Locate the cell with the specified text and output its (X, Y) center coordinate. 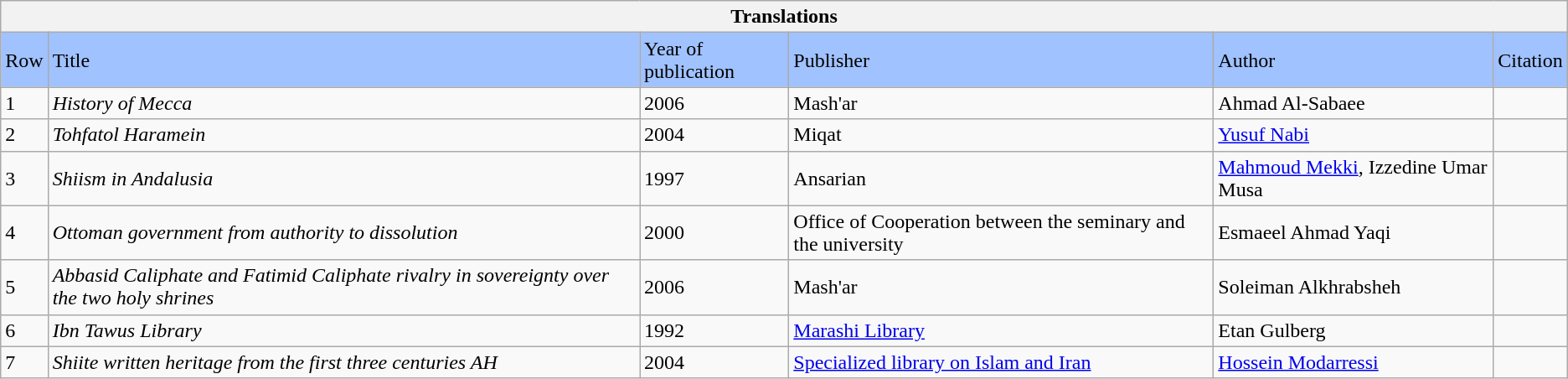
3 (24, 178)
2 (24, 135)
Publisher (1002, 60)
4 (24, 233)
Row (24, 60)
5 (24, 287)
Mahmoud Mekki, Izzedine Umar Musa (1354, 178)
Year of publication (714, 60)
Ahmad Al-Sabaee (1354, 103)
Ottoman government from authority to dissolution (343, 233)
Soleiman Alkhrabsheh (1354, 287)
Yusuf Nabi (1354, 135)
1997 (714, 178)
Ibn Tawus Library (343, 330)
2000 (714, 233)
Translations (784, 17)
Shiism in Andalusia (343, 178)
Abbasid Caliphate and Fatimid Caliphate rivalry in sovereignty over the two holy shrines (343, 287)
Specialized library on Islam and Iran (1002, 362)
Etan Gulberg (1354, 330)
Tohfatol Haramein (343, 135)
1992 (714, 330)
Ansarian (1002, 178)
7 (24, 362)
Office of Cooperation between the seminary and the university (1002, 233)
Marashi Library (1002, 330)
Hossein Modarressi (1354, 362)
Shiite written heritage from the first three centuries AH (343, 362)
1 (24, 103)
Miqat (1002, 135)
6 (24, 330)
Esmaeel Ahmad Yaqi (1354, 233)
Citation (1530, 60)
Author (1354, 60)
History of Mecca (343, 103)
Title (343, 60)
